Pinpoint the cell where the given text exists, returning its (x, y) midpoint coordinate. 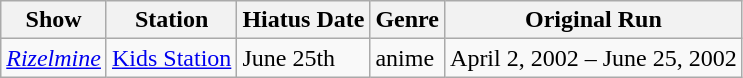
Genre (408, 20)
Station (171, 20)
April 2, 2002 – June 25, 2002 (594, 58)
Show (54, 20)
June 25th (304, 58)
Rizelmine (54, 58)
Kids Station (171, 58)
Original Run (594, 20)
anime (408, 58)
Hiatus Date (304, 20)
